Pinpoint the cell where the given text exists, returning its (x, y) midpoint coordinate. 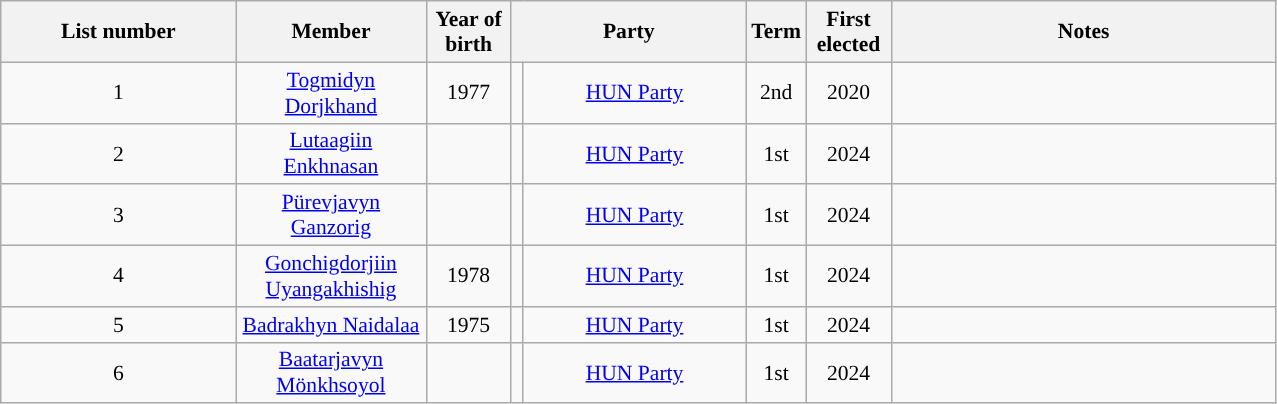
First elected (848, 32)
1 (118, 92)
1975 (468, 325)
Baatarjavyn Mönkhsoyol (331, 372)
6 (118, 372)
Lutaagiin Enkhnasan (331, 154)
5 (118, 325)
Term (776, 32)
Pürevjavyn Ganzorig (331, 216)
Year of birth (468, 32)
2020 (848, 92)
1978 (468, 276)
List number (118, 32)
2nd (776, 92)
Notes (1084, 32)
3 (118, 216)
Gonchigdorjiin Uyangakhishig (331, 276)
1977 (468, 92)
Badrakhyn Naidalaa (331, 325)
Togmidyn Dorjkhand (331, 92)
Member (331, 32)
2 (118, 154)
4 (118, 276)
Party (628, 32)
